Locate the cell with the specified text and output its [x, y] center coordinate. 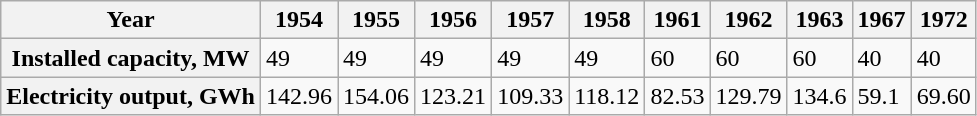
1954 [298, 20]
Electricity output, GWh [131, 96]
1956 [454, 20]
59.1 [882, 96]
134.6 [820, 96]
1957 [530, 20]
1963 [820, 20]
1958 [607, 20]
1972 [944, 20]
154.06 [376, 96]
1967 [882, 20]
Installed capacity, MW [131, 58]
129.79 [748, 96]
82.53 [678, 96]
69.60 [944, 96]
1961 [678, 20]
109.33 [530, 96]
1962 [748, 20]
118.12 [607, 96]
123.21 [454, 96]
1955 [376, 20]
142.96 [298, 96]
Year [131, 20]
